Return the [x, y] coordinate for the center point of the cell that contains the specified text.  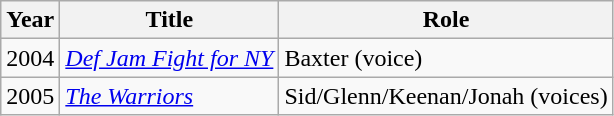
Sid/Glenn/Keenan/Jonah (voices) [446, 96]
Title [170, 20]
Baxter (voice) [446, 58]
2005 [30, 96]
2004 [30, 58]
Def Jam Fight for NY [170, 58]
Role [446, 20]
The Warriors [170, 96]
Year [30, 20]
